Return [X, Y] of the center of cell containing provided text 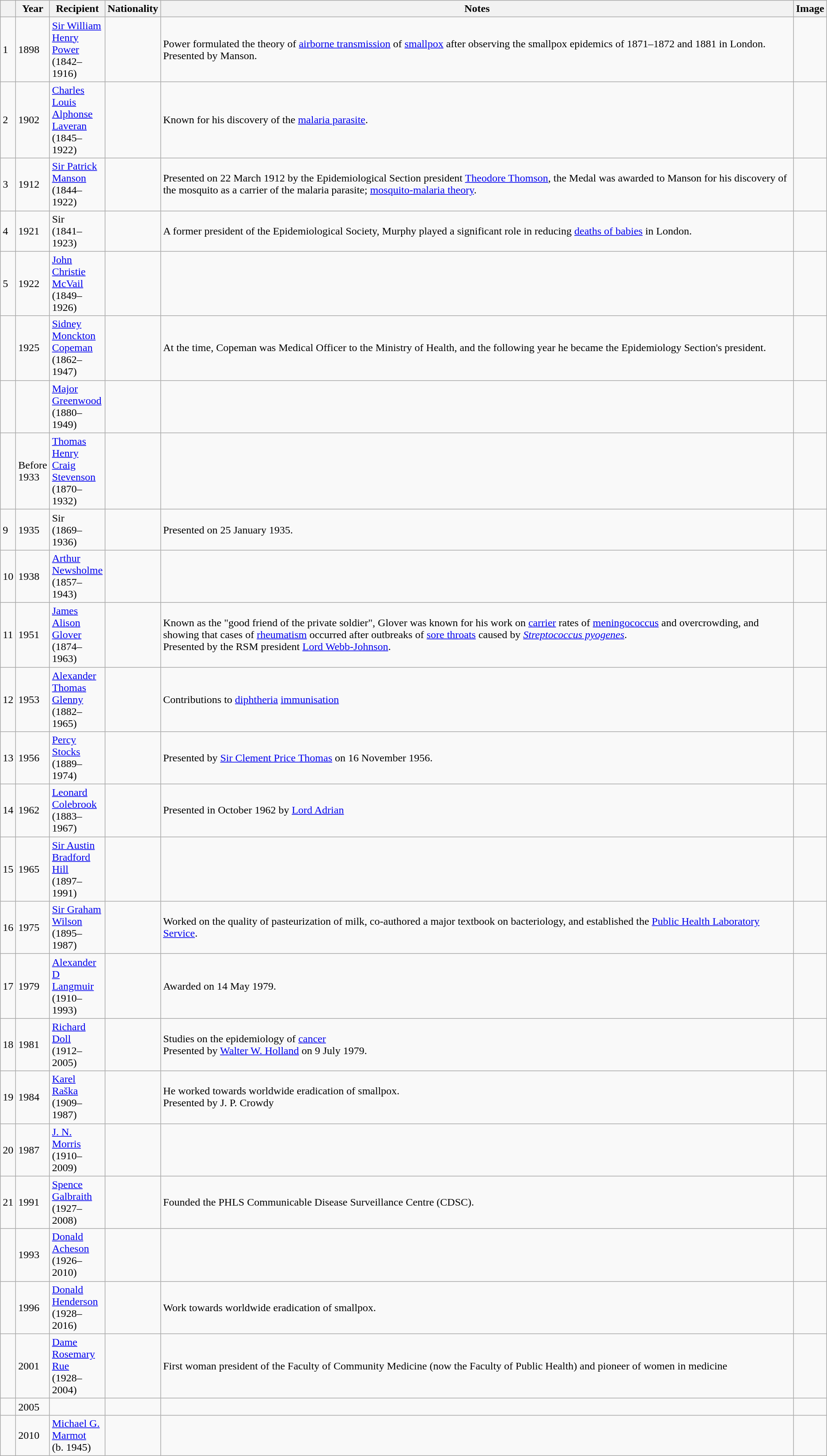
Richard Doll(1912–2005) [77, 1045]
Before 1933 [33, 471]
Arthur Newsholme(1857–1943) [77, 576]
Sir William Henry Power(1842–1916) [77, 49]
1935 [33, 529]
Studies on the epidemiology of cancerPresented by Walter W. Holland on 9 July 1979. [477, 1045]
1981 [33, 1045]
15 [8, 869]
Sir Austin Bradford Hill(1897–1991) [77, 869]
Awarded on 14 May 1979. [477, 986]
1938 [33, 576]
Sir Graham Wilson(1895–1987) [77, 927]
21 [8, 1202]
James Alison Glover(1874–1963) [77, 635]
1912 [33, 185]
Year [33, 9]
Founded the PHLS Communicable Disease Surveillance Centre (CDSC). [477, 1202]
Known for his discovery of the malaria parasite. [477, 120]
Percy Stocks(1889–1974) [77, 758]
Sir (1869–1936) [77, 529]
11 [8, 635]
20 [8, 1150]
9 [8, 529]
1 [8, 49]
1979 [33, 986]
1993 [33, 1255]
1956 [33, 758]
Dame Rosemary Rue(1928–2004) [77, 1366]
Alexander Thomas Glenny(1882–1965) [77, 699]
1953 [33, 699]
Sir Patrick Manson(1844–1922) [77, 185]
Leonard Colebrook(1883–1967) [77, 811]
Work towards worldwide eradication of smallpox. [477, 1307]
1962 [33, 811]
2 [8, 120]
1984 [33, 1097]
At the time, Copeman was Medical Officer to the Ministry of Health, and the following year he became the Epidemiology Section's president. [477, 348]
1921 [33, 231]
1922 [33, 284]
5 [8, 284]
Alexander D Langmuir(1910–1993) [77, 986]
10 [8, 576]
Notes [477, 9]
First woman president of the Faculty of Community Medicine (now the Faculty of Public Health) and pioneer of women in medicine [477, 1366]
1951 [33, 635]
17 [8, 986]
Sidney Monckton Copeman(1862–1947) [77, 348]
Image [810, 9]
1902 [33, 120]
14 [8, 811]
2001 [33, 1366]
Contributions to diphtheria immunisation [477, 699]
Nationality [133, 9]
John Christie McVail(1849–1926) [77, 284]
3 [8, 185]
Major Greenwood(1880–1949) [77, 406]
1991 [33, 1202]
1898 [33, 49]
2005 [33, 1407]
4 [8, 231]
Sir (1841–1923) [77, 231]
12 [8, 699]
Presented in October 1962 by Lord Adrian [477, 811]
18 [8, 1045]
He worked towards worldwide eradication of smallpox.Presented by J. P. Crowdy [477, 1097]
Worked on the quality of pasteurization of milk, co-authored a major textbook on bacteriology, and established the Public Health Laboratory Service. [477, 927]
1996 [33, 1307]
1925 [33, 348]
16 [8, 927]
A former president of the Epidemiological Society, Murphy played a significant role in reducing deaths of babies in London. [477, 231]
1975 [33, 927]
19 [8, 1097]
Spence Galbraith(1927–2008) [77, 1202]
Charles Louis Alphonse Laveran(1845–1922) [77, 120]
2010 [33, 1435]
Donald Henderson(1928–2016) [77, 1307]
1987 [33, 1150]
J. N. Morris(1910–2009) [77, 1150]
Donald Acheson(1926–2010) [77, 1255]
1965 [33, 869]
Presented by Sir Clement Price Thomas on 16 November 1956. [477, 758]
Karel Raška(1909–1987) [77, 1097]
Recipient [77, 9]
Thomas Henry Craig Stevenson(1870–1932) [77, 471]
Presented on 25 January 1935. [477, 529]
Michael G. Marmot(b. 1945) [77, 1435]
13 [8, 758]
